Detect which cell encompasses the target text, then output its [x, y] center coordinate. 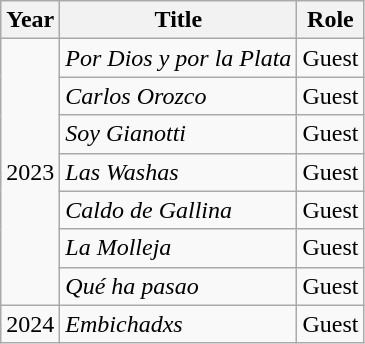
La Molleja [178, 248]
Las Washas [178, 172]
Qué ha pasao [178, 286]
Year [30, 20]
Title [178, 20]
Role [330, 20]
Carlos Orozco [178, 96]
2024 [30, 324]
2023 [30, 172]
Soy Gianotti [178, 134]
Embichadxs [178, 324]
Caldo de Gallina [178, 210]
Por Dios y por la Plata [178, 58]
